For the text-containing cell, return its midpoint in (x, y) coordinate format. 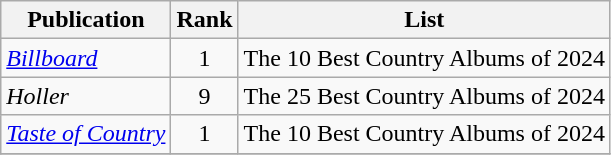
9 (204, 96)
Rank (204, 20)
The 25 Best Country Albums of 2024 (424, 96)
List (424, 20)
Billboard (86, 58)
Taste of Country (86, 134)
Publication (86, 20)
Holler (86, 96)
